Pinpoint the cell where the given text exists, returning its [X, Y] midpoint coordinate. 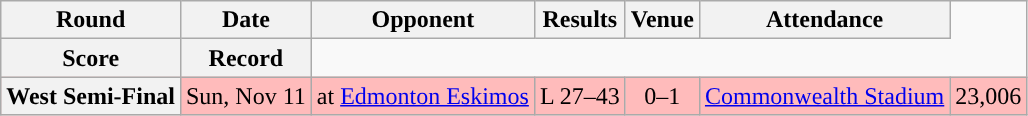
Score [91, 58]
West Semi-Final [91, 96]
Record [246, 58]
Round [91, 20]
Opponent [422, 20]
Venue [662, 20]
L 27–43 [580, 96]
23,006 [988, 96]
0–1 [662, 96]
Sun, Nov 11 [246, 96]
Attendance [824, 20]
Commonwealth Stadium [824, 96]
Results [580, 20]
Date [246, 20]
at Edmonton Eskimos [422, 96]
